Detect which cell encompasses the target text, then output its [X, Y] center coordinate. 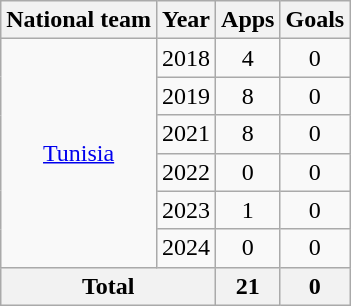
2024 [186, 248]
21 [248, 286]
2018 [186, 58]
Apps [248, 20]
2021 [186, 134]
National team [79, 20]
Tunisia [79, 153]
2022 [186, 172]
Goals [315, 20]
Total [108, 286]
2023 [186, 210]
Year [186, 20]
1 [248, 210]
2019 [186, 96]
4 [248, 58]
